Return [X, Y] of the center of cell containing provided text 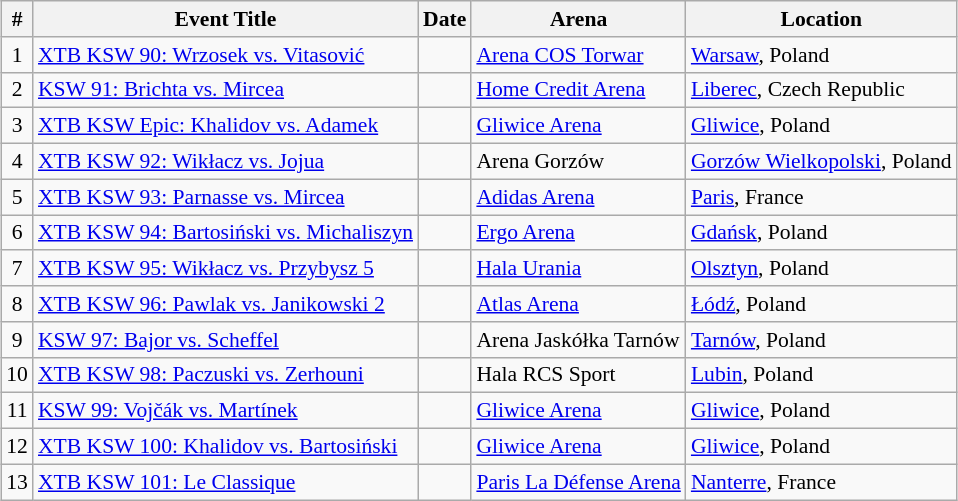
12 [17, 447]
1 [17, 55]
XTB KSW 93: Parnasse vs. Mircea [226, 197]
Hala Urania [578, 269]
XTB KSW 98: Paczuski vs. Zerhouni [226, 375]
9 [17, 340]
8 [17, 304]
Gorzów Wielkopolski, Poland [822, 162]
Event Title [226, 19]
KSW 91: Brichta vs. Mircea [226, 90]
XTB KSW 100: Khalidov vs. Bartosiński [226, 447]
Arena Gorzów [578, 162]
XTB KSW Epic: Khalidov vs. Adamek [226, 126]
XTB KSW 101: Le Classique [226, 482]
XTB KSW 96: Pawlak vs. Janikowski 2 [226, 304]
Atlas Arena [578, 304]
Paris La Défense Arena [578, 482]
Arena [578, 19]
Arena Jaskółka Tarnów [578, 340]
5 [17, 197]
Arena COS Torwar [578, 55]
Date [444, 19]
Paris, France [822, 197]
Olsztyn, Poland [822, 269]
Ergo Arena [578, 233]
XTB KSW 92: Wikłacz vs. Jojua [226, 162]
4 [17, 162]
11 [17, 411]
Tarnów, Poland [822, 340]
2 [17, 90]
Location [822, 19]
Liberec, Czech Republic [822, 90]
6 [17, 233]
# [17, 19]
Nanterre, France [822, 482]
KSW 99: Vojčák vs. Martínek [226, 411]
KSW 97: Bajor vs. Scheffel [226, 340]
Hala RCS Sport [578, 375]
Warsaw, Poland [822, 55]
Lubin, Poland [822, 375]
10 [17, 375]
XTB KSW 94: Bartosiński vs. Michaliszyn [226, 233]
Adidas Arena [578, 197]
Home Credit Arena [578, 90]
3 [17, 126]
XTB KSW 95: Wikłacz vs. Przybysz 5 [226, 269]
Gdańsk, Poland [822, 233]
13 [17, 482]
XTB KSW 90: Wrzosek vs. Vitasović [226, 55]
Łódź, Poland [822, 304]
7 [17, 269]
